Identify which cell holds the provided text, then report its (X, Y) central coordinate. 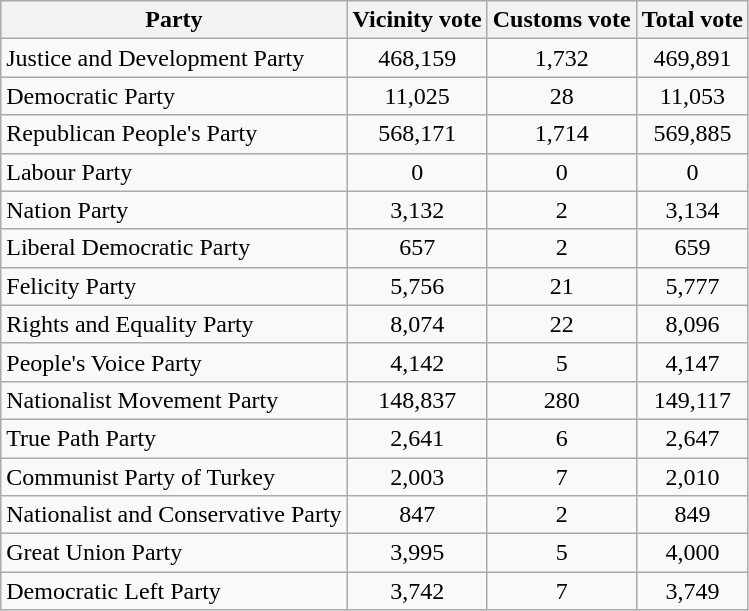
Rights and Equality Party (174, 324)
468,159 (417, 58)
5,777 (692, 286)
Justice and Development Party (174, 58)
657 (417, 248)
3,132 (417, 210)
Felicity Party (174, 286)
3,995 (417, 553)
849 (692, 515)
8,096 (692, 324)
8,074 (417, 324)
4,142 (417, 362)
3,749 (692, 591)
True Path Party (174, 438)
659 (692, 248)
3,134 (692, 210)
Democratic Left Party (174, 591)
22 (562, 324)
1,714 (562, 134)
11,053 (692, 96)
2,003 (417, 477)
5,756 (417, 286)
Liberal Democratic Party (174, 248)
Nationalist Movement Party (174, 400)
469,891 (692, 58)
Democratic Party (174, 96)
2,010 (692, 477)
21 (562, 286)
6 (562, 438)
Nation Party (174, 210)
3,742 (417, 591)
28 (562, 96)
Total vote (692, 20)
568,171 (417, 134)
Labour Party (174, 172)
4,000 (692, 553)
149,117 (692, 400)
Nationalist and Conservative Party (174, 515)
2,641 (417, 438)
Communist Party of Turkey (174, 477)
569,885 (692, 134)
1,732 (562, 58)
11,025 (417, 96)
847 (417, 515)
Customs vote (562, 20)
280 (562, 400)
Vicinity vote (417, 20)
People's Voice Party (174, 362)
4,147 (692, 362)
2,647 (692, 438)
Great Union Party (174, 553)
Party (174, 20)
Republican People's Party (174, 134)
148,837 (417, 400)
